Provide the [x, y] coordinate of the cell's center where the given text is located.  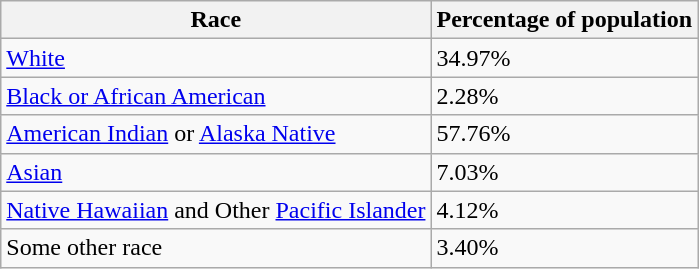
7.03% [564, 172]
American Indian or Alaska Native [216, 134]
Percentage of population [564, 20]
Native Hawaiian and Other Pacific Islander [216, 210]
3.40% [564, 248]
Black or African American [216, 96]
34.97% [564, 58]
White [216, 58]
Some other race [216, 248]
2.28% [564, 96]
Race [216, 20]
57.76% [564, 134]
Asian [216, 172]
4.12% [564, 210]
